Detect which cell encompasses the target text, then output its [X, Y] center coordinate. 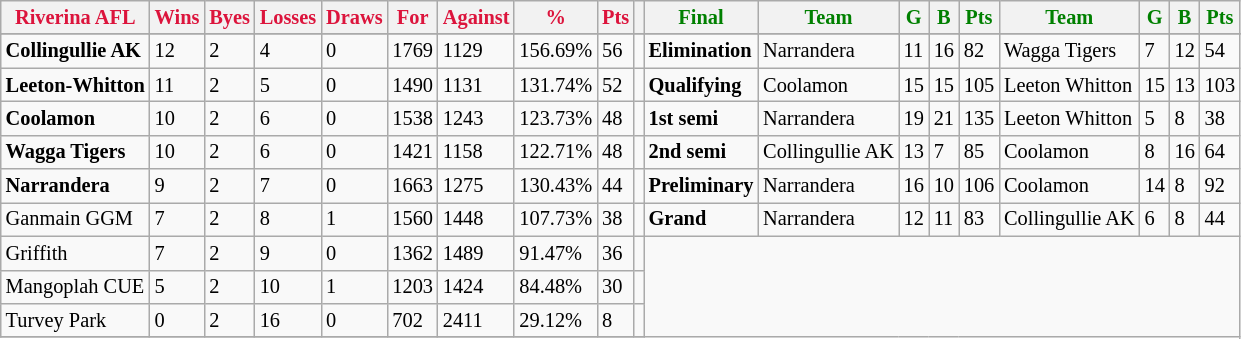
131.74% [556, 85]
1129 [476, 51]
30 [616, 287]
1243 [476, 118]
19 [914, 118]
1538 [412, 118]
Wins [178, 17]
130.43% [556, 186]
1158 [476, 152]
1448 [476, 219]
1424 [476, 287]
107.73% [556, 219]
103 [1220, 85]
1131 [476, 85]
82 [979, 51]
1663 [412, 186]
Preliminary [702, 186]
Byes [229, 17]
64 [1220, 152]
Against [476, 17]
1490 [412, 85]
Griffith [76, 253]
21 [944, 118]
Ganmain GGM [76, 219]
Mangoplah CUE [76, 287]
2411 [476, 320]
85 [979, 152]
Grand [702, 219]
% [556, 17]
122.71% [556, 152]
92 [1220, 186]
123.73% [556, 118]
83 [979, 219]
1421 [412, 152]
Final [702, 17]
Draws [354, 17]
Leeton-Whitton [76, 85]
Elimination [702, 51]
1275 [476, 186]
Qualifying [702, 85]
1489 [476, 253]
56 [616, 51]
Riverina AFL [76, 17]
4 [288, 51]
52 [616, 85]
54 [1220, 51]
1362 [412, 253]
105 [979, 85]
1203 [412, 287]
Turvey Park [76, 320]
29.12% [556, 320]
106 [979, 186]
Losses [288, 17]
14 [1155, 186]
For [412, 17]
702 [412, 320]
1560 [412, 219]
135 [979, 118]
1769 [412, 51]
91.47% [556, 253]
2nd semi [702, 152]
1st semi [702, 118]
156.69% [556, 51]
36 [616, 253]
84.48% [556, 287]
